Return (X, Y) of the center of cell containing provided text 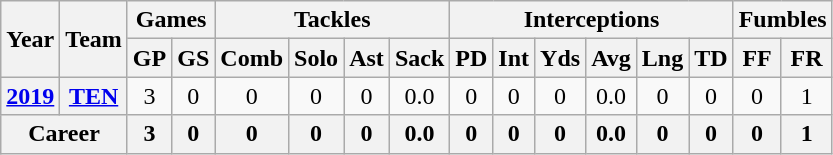
TD (711, 58)
Ast (367, 58)
PD (472, 58)
2019 (30, 96)
FF (757, 58)
Solo (316, 58)
Games (170, 20)
FR (806, 58)
Sack (419, 58)
Team (94, 39)
Career (64, 134)
GS (194, 58)
GP (149, 58)
Fumbles (782, 20)
Interceptions (592, 20)
Lng (662, 58)
TEN (94, 96)
Tackles (332, 20)
Year (30, 39)
Comb (252, 58)
Int (514, 58)
Avg (612, 58)
Yds (560, 58)
